Provide the [X, Y] coordinate of the cell's center where the given text is located.  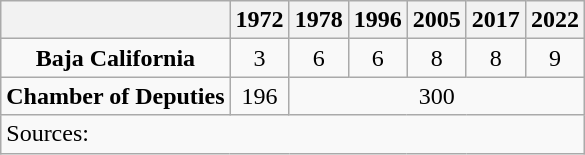
1996 [378, 20]
9 [554, 58]
196 [260, 96]
1972 [260, 20]
2022 [554, 20]
Chamber of Deputies [116, 96]
2017 [496, 20]
2005 [436, 20]
1978 [318, 20]
Sources: [293, 134]
Baja California [116, 58]
300 [436, 96]
3 [260, 58]
